Locate the cell with the specified text and output its [x, y] center coordinate. 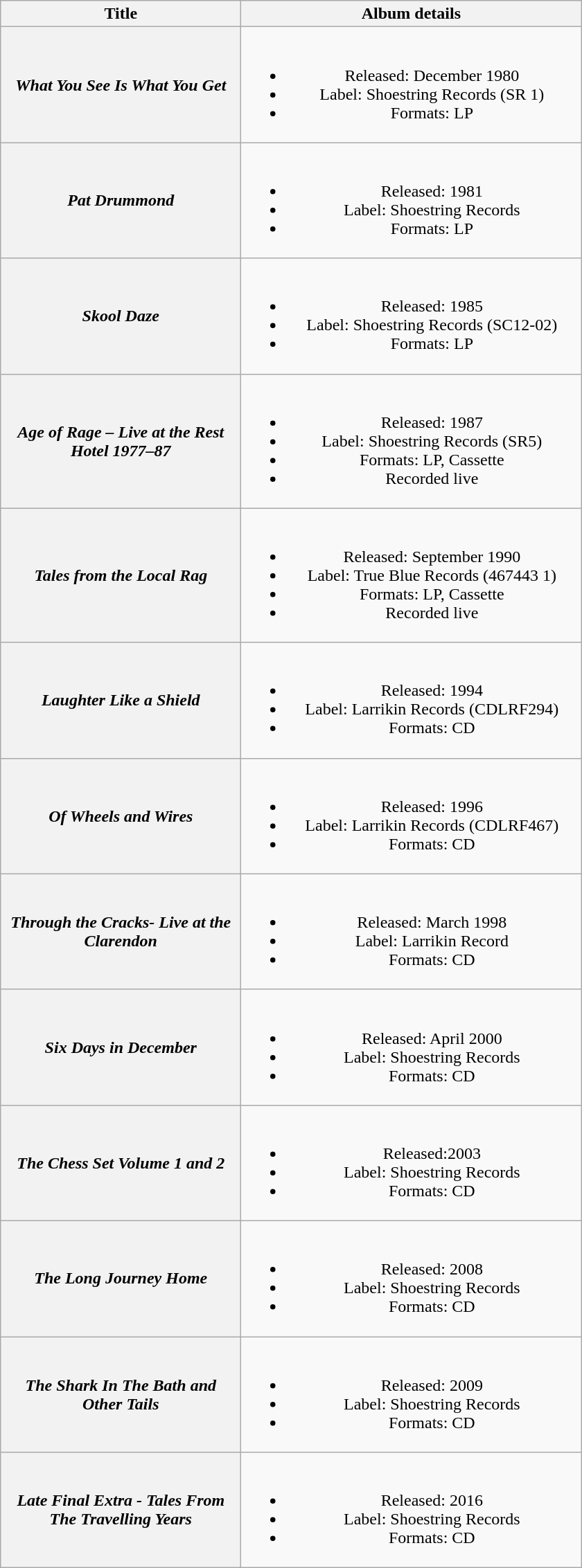
Of Wheels and Wires [121, 815]
Age of Rage – Live at the Rest Hotel 1977–87 [121, 441]
Late Final Extra - Tales From The Travelling Years [121, 1511]
Laughter Like a Shield [121, 701]
Through the Cracks- Live at the Clarendon [121, 932]
Released: 2016Label: Shoestring RecordsFormats: CD [412, 1511]
Released: 2009Label: Shoestring RecordsFormats: CD [412, 1394]
Released: December 1980Label: Shoestring Records (SR 1)Formats: LP [412, 84]
Six Days in December [121, 1047]
Released: March 1998Label: Larrikin RecordFormats: CD [412, 932]
Released: 1981Label: Shoestring RecordsFormats: LP [412, 201]
Released: September 1990Label: True Blue Records (467443 1)Formats: LP, CassetteRecorded live [412, 575]
Pat Drummond [121, 201]
Tales from the Local Rag [121, 575]
Released: 1987Label: Shoestring Records (SR5)Formats: LP, CassetteRecorded live [412, 441]
Released: 1985Label: Shoestring Records (SC12-02)Formats: LP [412, 316]
Released: 1996Label: Larrikin Records (CDLRF467)Formats: CD [412, 815]
Released: 1994Label: Larrikin Records (CDLRF294)Formats: CD [412, 701]
Album details [412, 14]
The Chess Set Volume 1 and 2 [121, 1163]
Released:2003Label: Shoestring RecordsFormats: CD [412, 1163]
Title [121, 14]
Released: April 2000Label: Shoestring RecordsFormats: CD [412, 1047]
What You See Is What You Get [121, 84]
The Long Journey Home [121, 1278]
Released: 2008Label: Shoestring RecordsFormats: CD [412, 1278]
The Shark In The Bath and Other Tails [121, 1394]
Skool Daze [121, 316]
